For the text-containing cell, return its midpoint in [x, y] coordinate format. 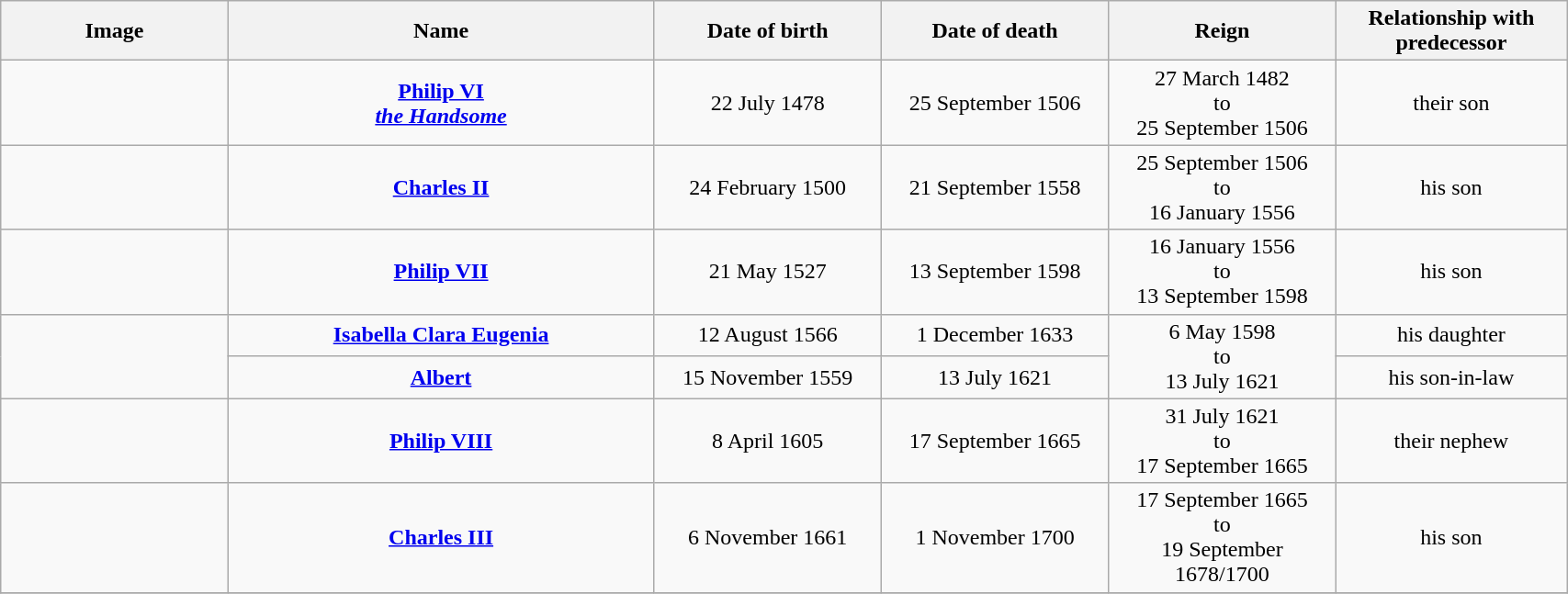
Reign [1222, 31]
6 May 1598to13 July 1621 [1222, 356]
their nephew [1451, 441]
Image [114, 31]
1 November 1700 [994, 538]
Albert [441, 377]
Isabella Clara Eugenia [441, 335]
21 May 1527 [768, 272]
Name [441, 31]
his daughter [1451, 335]
their son [1451, 103]
21 September 1558 [994, 187]
31 July 1621to17 September 1665 [1222, 441]
22 July 1478 [768, 103]
13 September 1598 [994, 272]
8 April 1605 [768, 441]
Date of birth [768, 31]
Philip VIII [441, 441]
27 March 1482to25 September 1506 [1222, 103]
15 November 1559 [768, 377]
his son-in-law [1451, 377]
6 November 1661 [768, 538]
Charles II [441, 187]
Relationship with predecessor [1451, 31]
25 September 1506 [994, 103]
12 August 1566 [768, 335]
Philip VII [441, 272]
25 September 1506to16 January 1556 [1222, 187]
24 February 1500 [768, 187]
16 January 1556to13 September 1598 [1222, 272]
13 July 1621 [994, 377]
1 December 1633 [994, 335]
17 September 1665to19 September 1678/1700 [1222, 538]
17 September 1665 [994, 441]
Philip VI the Handsome [441, 103]
Date of death [994, 31]
Charles III [441, 538]
